Determine the [X, Y] coordinate at the center of the cell enclosing the given text.  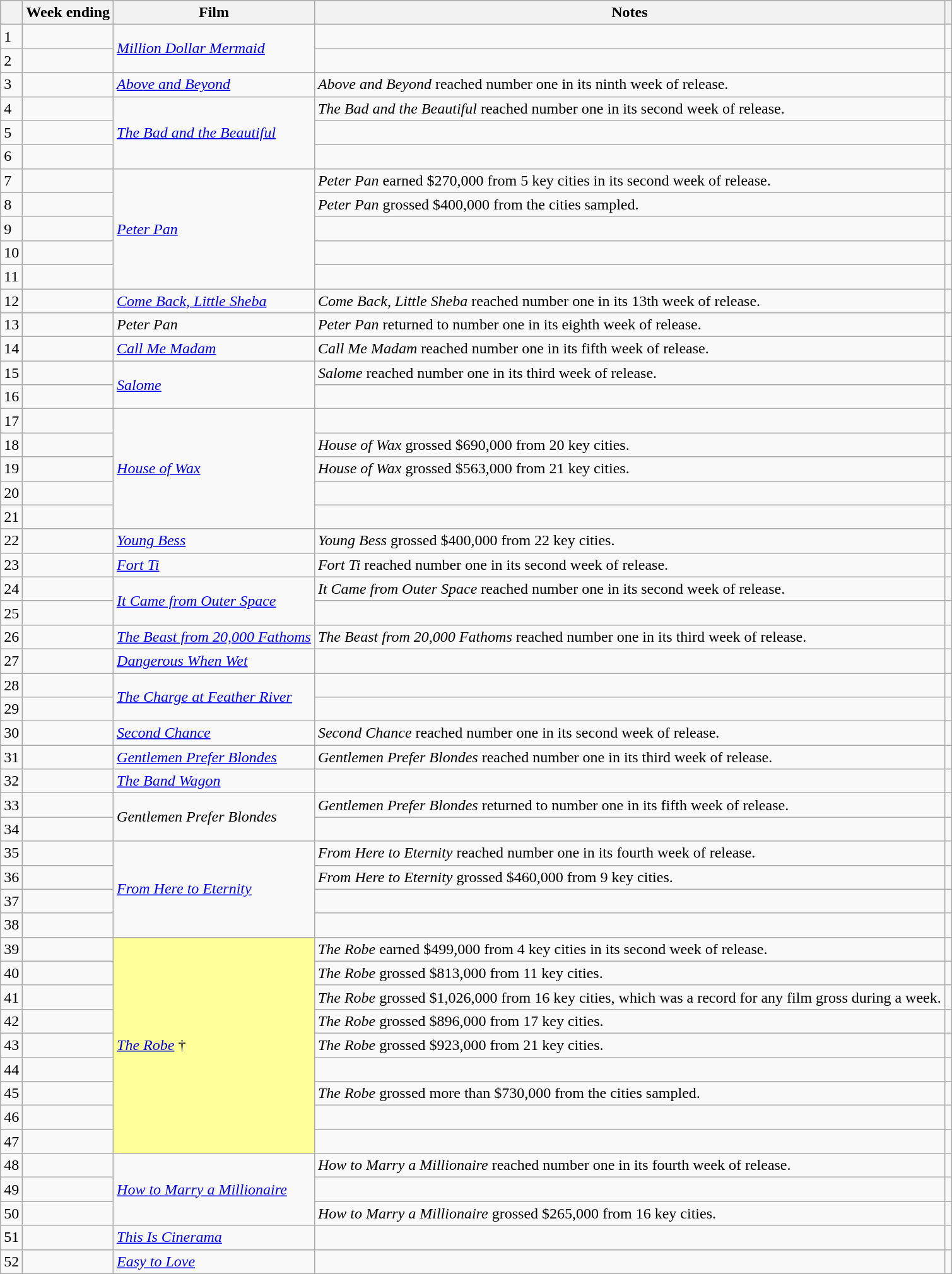
How to Marry a Millionaire reached number one in its fourth week of release. [630, 1165]
36 [11, 877]
Easy to Love [214, 1261]
Salome reached number one in its third week of release. [630, 373]
Gentlemen Prefer Blondes reached number one in its third week of release. [630, 757]
8 [11, 204]
How to Marry a Millionaire grossed $265,000 from 16 key cities. [630, 1213]
Peter Pan returned to number one in its eighth week of release. [630, 325]
28 [11, 685]
Come Back, Little Sheba reached number one in its 13th week of release. [630, 301]
Salome [214, 385]
10 [11, 252]
34 [11, 829]
How to Marry a Millionaire [214, 1189]
39 [11, 949]
The Robe grossed $1,026,000 from 16 key cities, which was a record for any film gross during a week. [630, 997]
44 [11, 1070]
Film [214, 13]
House of Wax grossed $690,000 from 20 key cities. [630, 445]
32 [11, 781]
Second Chance reached number one in its second week of release. [630, 733]
The Beast from 20,000 Fathoms reached number one in its third week of release. [630, 637]
12 [11, 301]
13 [11, 325]
4 [11, 109]
52 [11, 1261]
30 [11, 733]
48 [11, 1165]
35 [11, 853]
5 [11, 133]
Gentlemen Prefer Blondes returned to number one in its fifth week of release. [630, 805]
22 [11, 541]
The Robe grossed more than $730,000 from the cities sampled. [630, 1094]
The Robe † [214, 1045]
19 [11, 469]
Week ending [68, 13]
Above and Beyond reached number one in its ninth week of release. [630, 85]
The Band Wagon [214, 781]
49 [11, 1189]
From Here to Eternity [214, 889]
2 [11, 61]
40 [11, 973]
26 [11, 637]
16 [11, 397]
The Bad and the Beautiful [214, 133]
House of Wax [214, 469]
14 [11, 349]
Young Bess grossed $400,000 from 22 key cities. [630, 541]
Come Back, Little Sheba [214, 301]
31 [11, 757]
33 [11, 805]
The Beast from 20,000 Fathoms [214, 637]
11 [11, 276]
45 [11, 1094]
Dangerous When Wet [214, 661]
50 [11, 1213]
41 [11, 997]
9 [11, 228]
Million Dollar Mermaid [214, 49]
The Robe grossed $923,000 from 21 key cities. [630, 1045]
47 [11, 1141]
From Here to Eternity reached number one in its fourth week of release. [630, 853]
37 [11, 901]
29 [11, 709]
15 [11, 373]
6 [11, 156]
Fort Ti reached number one in its second week of release. [630, 565]
7 [11, 180]
24 [11, 589]
25 [11, 613]
From Here to Eternity grossed $460,000 from 9 key cities. [630, 877]
It Came from Outer Space reached number one in its second week of release. [630, 589]
43 [11, 1045]
The Charge at Feather River [214, 697]
21 [11, 517]
The Bad and the Beautiful reached number one in its second week of release. [630, 109]
Second Chance [214, 733]
20 [11, 493]
18 [11, 445]
17 [11, 421]
Call Me Madam [214, 349]
Fort Ti [214, 565]
The Robe earned $499,000 from 4 key cities in its second week of release. [630, 949]
51 [11, 1237]
It Came from Outer Space [214, 601]
3 [11, 85]
Peter Pan earned $270,000 from 5 key cities in its second week of release. [630, 180]
27 [11, 661]
38 [11, 925]
The Robe grossed $896,000 from 17 key cities. [630, 1021]
46 [11, 1118]
42 [11, 1021]
House of Wax grossed $563,000 from 21 key cities. [630, 469]
23 [11, 565]
Above and Beyond [214, 85]
Peter Pan grossed $400,000 from the cities sampled. [630, 204]
This Is Cinerama [214, 1237]
Notes [630, 13]
Young Bess [214, 541]
Call Me Madam reached number one in its fifth week of release. [630, 349]
The Robe grossed $813,000 from 11 key cities. [630, 973]
1 [11, 37]
